Output the (x, y) coordinate of the center of the cell containing the given text.  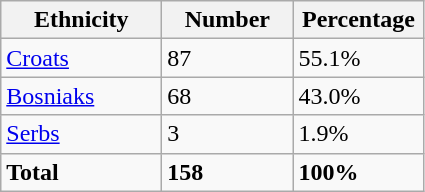
Percentage (358, 20)
Croats (82, 58)
3 (228, 134)
1.9% (358, 134)
43.0% (358, 96)
87 (228, 58)
Bosniaks (82, 96)
55.1% (358, 58)
68 (228, 96)
Number (228, 20)
Serbs (82, 134)
158 (228, 172)
100% (358, 172)
Total (82, 172)
Ethnicity (82, 20)
